From the cell containing the given text, extract its center point as [x, y] coordinate. 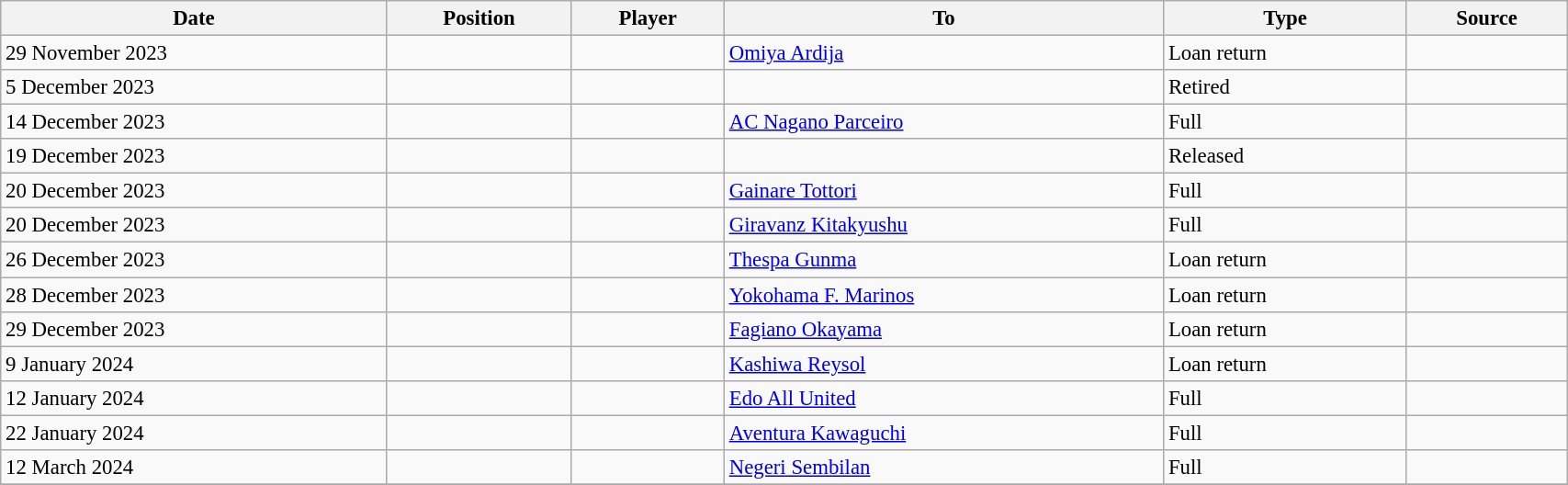
Negeri Sembilan [943, 468]
22 January 2024 [194, 433]
26 December 2023 [194, 260]
12 March 2024 [194, 468]
Fagiano Okayama [943, 329]
Omiya Ardija [943, 53]
Aventura Kawaguchi [943, 433]
14 December 2023 [194, 122]
Position [479, 18]
Giravanz Kitakyushu [943, 225]
Kashiwa Reysol [943, 364]
Retired [1286, 87]
19 December 2023 [194, 156]
Player [648, 18]
28 December 2023 [194, 295]
Gainare Tottori [943, 191]
5 December 2023 [194, 87]
Thespa Gunma [943, 260]
29 December 2023 [194, 329]
Edo All United [943, 398]
Released [1286, 156]
Yokohama F. Marinos [943, 295]
12 January 2024 [194, 398]
9 January 2024 [194, 364]
Source [1486, 18]
29 November 2023 [194, 53]
Type [1286, 18]
To [943, 18]
Date [194, 18]
AC Nagano Parceiro [943, 122]
